For the text-containing cell, return its midpoint in [x, y] coordinate format. 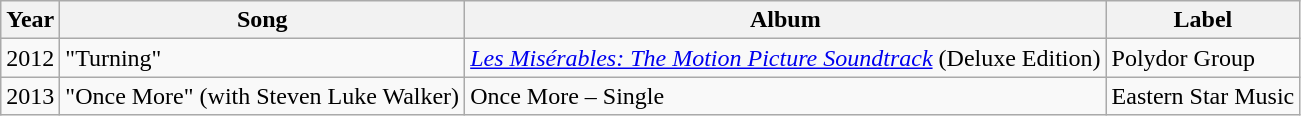
Label [1203, 20]
2012 [30, 58]
Year [30, 20]
Les Misérables: The Motion Picture Soundtrack (Deluxe Edition) [786, 58]
Eastern Star Music [1203, 96]
Song [262, 20]
2013 [30, 96]
"Turning" [262, 58]
Polydor Group [1203, 58]
"Once More" (with Steven Luke Walker) [262, 96]
Album [786, 20]
Once More – Single [786, 96]
